Locate the cell with the specified text and output its [x, y] center coordinate. 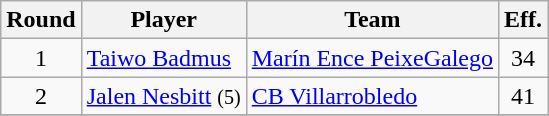
Taiwo Badmus [164, 58]
Player [164, 20]
34 [524, 58]
Team [372, 20]
2 [41, 96]
Round [41, 20]
1 [41, 58]
Jalen Nesbitt (5) [164, 96]
41 [524, 96]
Eff. [524, 20]
CB Villarrobledo [372, 96]
Marín Ence PeixeGalego [372, 58]
